Pinpoint the cell where the given text exists, returning its [X, Y] midpoint coordinate. 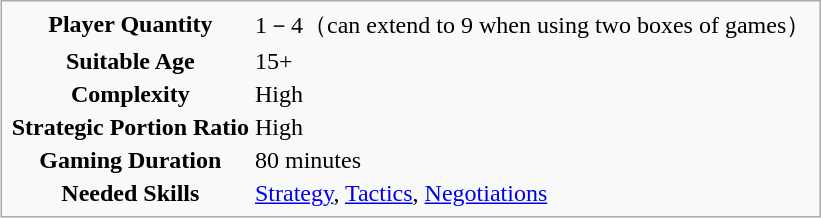
80 minutes [532, 161]
Strategic Portion Ratio [130, 128]
1－4（can extend to 9 when using two boxes of games） [532, 26]
Needed Skills [130, 194]
Complexity [130, 95]
Gaming Duration [130, 161]
Suitable Age [130, 62]
15+ [532, 62]
Player Quantity [130, 26]
Strategy, Tactics, Negotiations [532, 194]
